Return (x, y) of the center of cell containing provided text 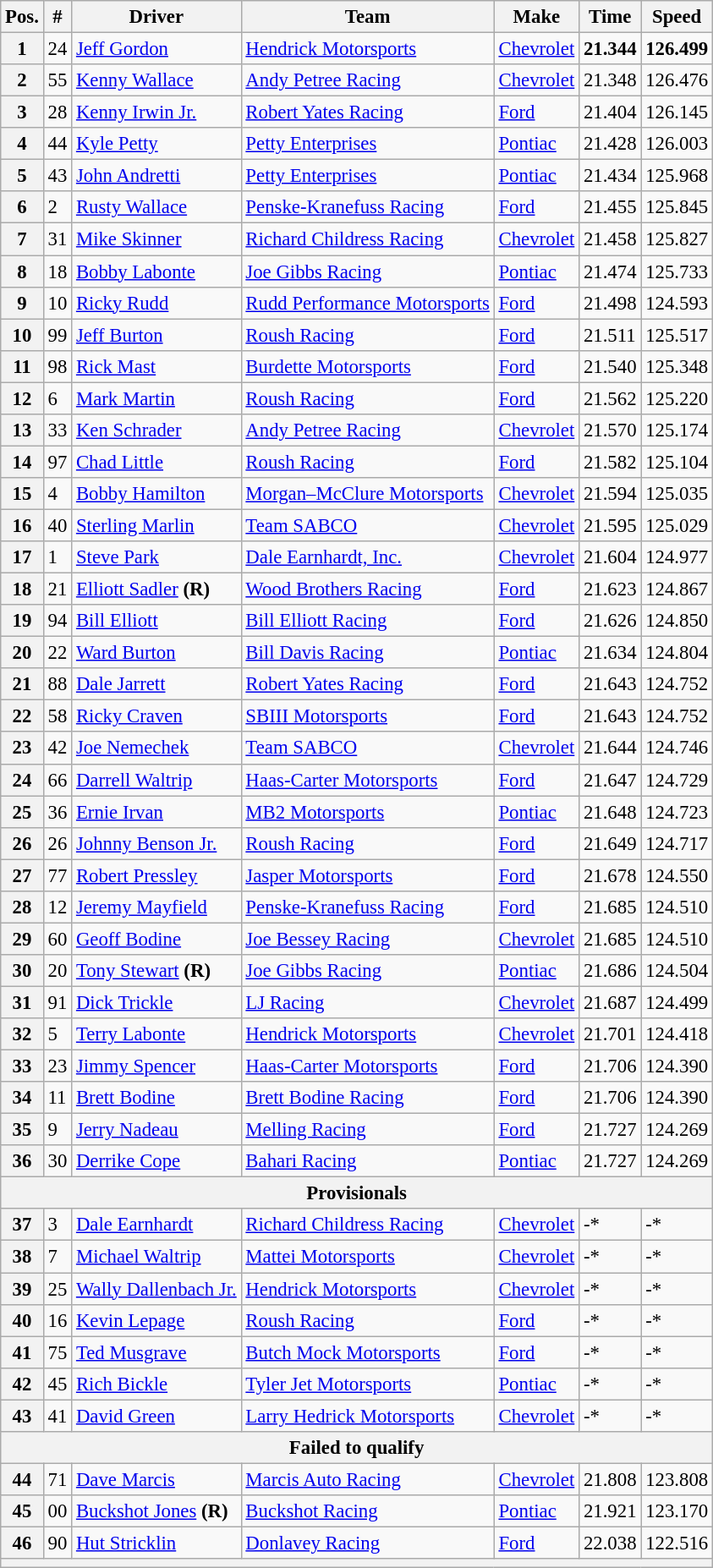
Kenny Wallace (156, 80)
21.687 (611, 1002)
SBIII Motorsports (367, 716)
125.827 (677, 239)
124.550 (677, 875)
Johnny Benson Jr. (156, 843)
35 (22, 1130)
Ward Burton (156, 653)
46 (22, 1543)
Jeff Burton (156, 335)
15 (22, 494)
124.717 (677, 843)
Kenny Irwin Jr. (156, 112)
Rich Bickle (156, 1384)
126.499 (677, 49)
124.499 (677, 1002)
126.145 (677, 112)
David Green (156, 1416)
34 (22, 1098)
32 (22, 1034)
21.604 (611, 557)
Tyler Jet Motorsports (367, 1384)
21.404 (611, 112)
125.845 (677, 207)
21.808 (611, 1479)
Dale Jarrett (156, 684)
Failed to qualify (357, 1448)
124.593 (677, 303)
Joe Bessey Racing (367, 939)
21.648 (611, 812)
21.455 (611, 207)
21.540 (611, 366)
21.649 (611, 843)
39 (22, 1289)
Kevin Lepage (156, 1320)
124.723 (677, 812)
Bill Elliott (156, 621)
Larry Hedrick Motorsports (367, 1416)
Bill Davis Racing (367, 653)
Bill Elliott Racing (367, 621)
Rusty Wallace (156, 207)
21.634 (611, 653)
Dave Marcis (156, 1479)
21.678 (611, 875)
Jerry Nadeau (156, 1130)
Terry Labonte (156, 1034)
124.418 (677, 1034)
Butch Mock Motorsports (367, 1352)
13 (22, 430)
21.511 (611, 335)
Marcis Auto Racing (367, 1479)
125.517 (677, 335)
88 (58, 684)
98 (58, 366)
71 (58, 1479)
21.562 (611, 398)
21.595 (611, 525)
21.344 (611, 49)
Time (611, 17)
Pos. (22, 17)
Brett Bodine Racing (367, 1098)
Mattei Motorsports (367, 1257)
Wally Dallenbach Jr. (156, 1289)
Dale Earnhardt (156, 1225)
21.474 (611, 271)
Jeff Gordon (156, 49)
Rick Mast (156, 366)
John Andretti (156, 176)
Geoff Bodine (156, 939)
124.867 (677, 589)
21.570 (611, 430)
MB2 Motorsports (367, 812)
Team (367, 17)
19 (22, 621)
94 (58, 621)
125.220 (677, 398)
97 (58, 462)
21.626 (611, 621)
21.498 (611, 303)
125.733 (677, 271)
124.746 (677, 748)
21.644 (611, 748)
124.850 (677, 621)
Sterling Marlin (156, 525)
Melling Racing (367, 1130)
Jeremy Mayfield (156, 907)
Donlavey Racing (367, 1543)
21.594 (611, 494)
Ricky Craven (156, 716)
66 (58, 780)
125.968 (677, 176)
Burdette Motorsports (367, 366)
21.428 (611, 144)
14 (22, 462)
Speed (677, 17)
124.977 (677, 557)
Derrike Cope (156, 1161)
Wood Brothers Racing (367, 589)
125.174 (677, 430)
Jasper Motorsports (367, 875)
124.504 (677, 971)
Tony Stewart (R) (156, 971)
124.804 (677, 653)
99 (58, 335)
8 (22, 271)
27 (22, 875)
Dale Earnhardt, Inc. (367, 557)
# (58, 17)
90 (58, 1543)
Ernie Irvan (156, 812)
Michael Waltrip (156, 1257)
Morgan–McClure Motorsports (367, 494)
Driver (156, 17)
Darrell Waltrip (156, 780)
Make (536, 17)
Bobby Hamilton (156, 494)
125.029 (677, 525)
122.516 (677, 1543)
LJ Racing (367, 1002)
Jimmy Spencer (156, 1066)
00 (58, 1511)
125.104 (677, 462)
Ken Schrader (156, 430)
60 (58, 939)
21.348 (611, 80)
Mike Skinner (156, 239)
Rudd Performance Motorsports (367, 303)
55 (58, 80)
75 (58, 1352)
Chad Little (156, 462)
Mark Martin (156, 398)
Ted Musgrave (156, 1352)
Brett Bodine (156, 1098)
125.348 (677, 366)
Buckshot Racing (367, 1511)
21.582 (611, 462)
Provisionals (357, 1193)
17 (22, 557)
Joe Nemechek (156, 748)
123.170 (677, 1511)
21.434 (611, 176)
125.035 (677, 494)
Steve Park (156, 557)
38 (22, 1257)
Buckshot Jones (R) (156, 1511)
124.729 (677, 780)
123.808 (677, 1479)
Robert Pressley (156, 875)
21.647 (611, 780)
126.003 (677, 144)
126.476 (677, 80)
91 (58, 1002)
Bobby Labonte (156, 271)
77 (58, 875)
Kyle Petty (156, 144)
21.701 (611, 1034)
58 (58, 716)
21.686 (611, 971)
21.921 (611, 1511)
Dick Trickle (156, 1002)
Elliott Sadler (R) (156, 589)
22.038 (611, 1543)
37 (22, 1225)
21.458 (611, 239)
Hut Stricklin (156, 1543)
29 (22, 939)
21.623 (611, 589)
Bahari Racing (367, 1161)
Ricky Rudd (156, 303)
